Output the (x, y) coordinate of the center of the cell containing the given text.  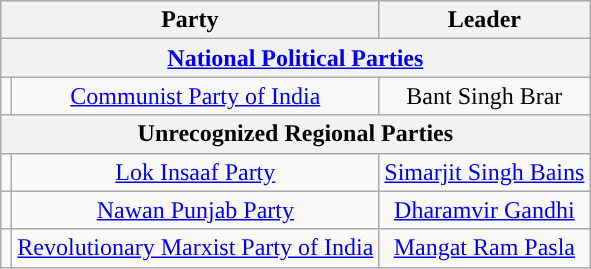
Mangat Ram Pasla (484, 248)
Revolutionary Marxist Party of India (196, 248)
Leader (484, 20)
National Political Parties (296, 58)
Simarjit Singh Bains (484, 172)
Bant Singh Brar (484, 96)
Lok Insaaf Party (196, 172)
Party (190, 20)
Communist Party of India (196, 96)
Dharamvir Gandhi (484, 210)
Nawan Punjab Party (196, 210)
Unrecognized Regional Parties (296, 134)
